For the text-containing cell, return its midpoint in [x, y] coordinate format. 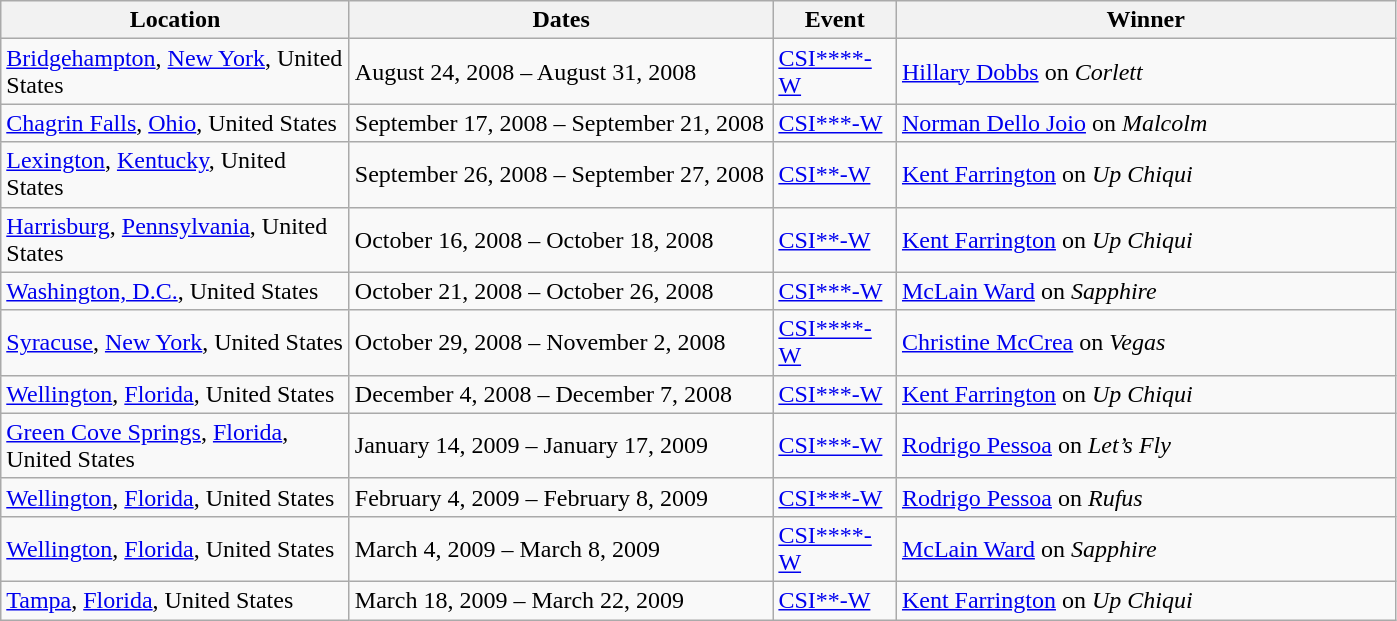
Lexington, Kentucky, United States [176, 174]
October 29, 2008 – November 2, 2008 [561, 342]
Christine McCrea on Vegas [1146, 342]
August 24, 2008 – August 31, 2008 [561, 72]
Rodrigo Pessoa on Let’s Fly [1146, 446]
October 16, 2008 – October 18, 2008 [561, 240]
Event [835, 20]
Washington, D.C., United States [176, 291]
Chagrin Falls, Ohio, United States [176, 123]
October 21, 2008 – October 26, 2008 [561, 291]
Syracuse, New York, United States [176, 342]
Rodrigo Pessoa on Rufus [1146, 497]
Norman Dello Joio on Malcolm [1146, 123]
March 18, 2009 – March 22, 2009 [561, 600]
Tampa, Florida, United States [176, 600]
September 17, 2008 – September 21, 2008 [561, 123]
January 14, 2009 – January 17, 2009 [561, 446]
Harrisburg, Pennsylvania, United States [176, 240]
Green Cove Springs, Florida, United States [176, 446]
Hillary Dobbs on Corlett [1146, 72]
Location [176, 20]
Bridgehampton, New York, United States [176, 72]
Winner [1146, 20]
February 4, 2009 – February 8, 2009 [561, 497]
September 26, 2008 – September 27, 2008 [561, 174]
March 4, 2009 – March 8, 2009 [561, 548]
December 4, 2008 – December 7, 2008 [561, 394]
Dates [561, 20]
